Find where the given text appears and provide that cell's center as [x, y] coordinate. 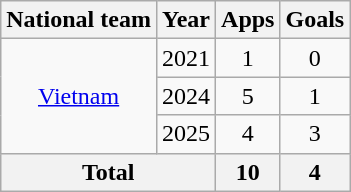
Apps [248, 20]
0 [315, 58]
2024 [186, 96]
5 [248, 96]
2021 [186, 58]
Total [108, 172]
Vietnam [79, 96]
Goals [315, 20]
10 [248, 172]
3 [315, 134]
Year [186, 20]
2025 [186, 134]
National team [79, 20]
